Return (X, Y) of the center of cell containing provided text 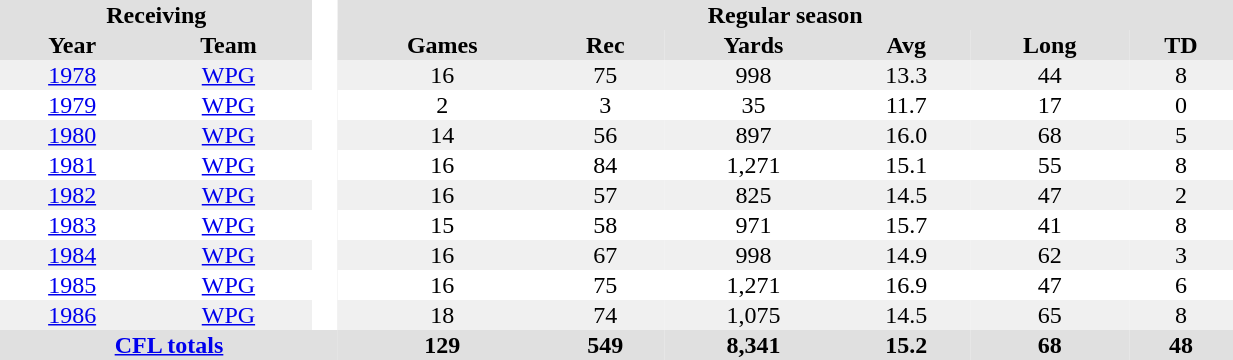
1986 (72, 315)
16.9 (906, 285)
1978 (72, 75)
129 (442, 345)
Yards (753, 45)
CFL totals (169, 345)
Avg (906, 45)
0 (1180, 105)
1980 (72, 135)
65 (1050, 315)
11.7 (906, 105)
971 (753, 225)
15.7 (906, 225)
1983 (72, 225)
5 (1180, 135)
Long (1050, 45)
Rec (605, 45)
13.3 (906, 75)
897 (753, 135)
84 (605, 165)
1985 (72, 285)
Games (442, 45)
15.1 (906, 165)
67 (605, 255)
549 (605, 345)
15 (442, 225)
55 (1050, 165)
825 (753, 195)
74 (605, 315)
41 (1050, 225)
1984 (72, 255)
48 (1180, 345)
Team (228, 45)
Regular season (785, 15)
TD (1180, 45)
1982 (72, 195)
1,075 (753, 315)
16.0 (906, 135)
56 (605, 135)
Year (72, 45)
44 (1050, 75)
35 (753, 105)
1981 (72, 165)
14.9 (906, 255)
62 (1050, 255)
1979 (72, 105)
14 (442, 135)
15.2 (906, 345)
58 (605, 225)
Receiving (156, 15)
8,341 (753, 345)
17 (1050, 105)
18 (442, 315)
57 (605, 195)
6 (1180, 285)
